For the text-containing cell, return its midpoint in [x, y] coordinate format. 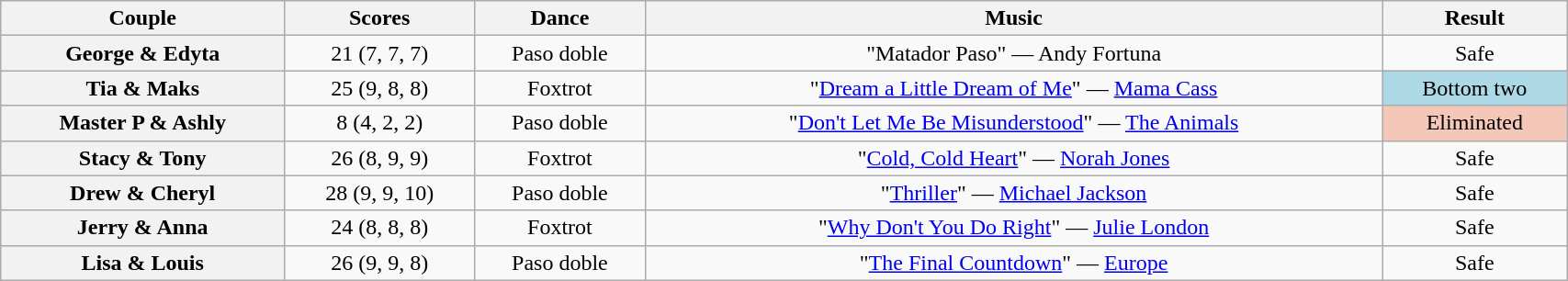
"Dream a Little Dream of Me" — Mama Cass [1014, 88]
26 (9, 9, 8) [380, 263]
21 (7, 7, 7) [380, 53]
"Matador Paso" — Andy Fortuna [1014, 53]
"Why Don't You Do Right" — Julie London [1014, 228]
Master P & Ashly [143, 123]
Music [1014, 18]
"Cold, Cold Heart" — Norah Jones [1014, 158]
Scores [380, 18]
Drew & Cheryl [143, 193]
"Don't Let Me Be Misunderstood" — The Animals [1014, 123]
26 (8, 9, 9) [380, 158]
24 (8, 8, 8) [380, 228]
Bottom two [1475, 88]
8 (4, 2, 2) [380, 123]
Dance [560, 18]
"The Final Countdown" — Europe [1014, 263]
28 (9, 9, 10) [380, 193]
Result [1475, 18]
Jerry & Anna [143, 228]
"Thriller" — Michael Jackson [1014, 193]
Lisa & Louis [143, 263]
25 (9, 8, 8) [380, 88]
George & Edyta [143, 53]
Stacy & Tony [143, 158]
Eliminated [1475, 123]
Tia & Maks [143, 88]
Couple [143, 18]
